Return [X, Y] of the center of cell containing provided text 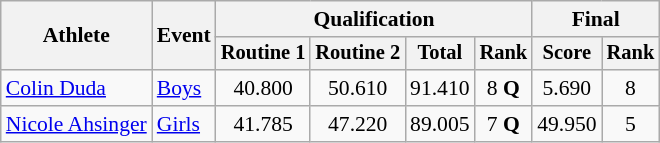
Event [184, 36]
8 Q [504, 88]
49.950 [566, 124]
Nicole Ahsinger [76, 124]
Girls [184, 124]
5 [631, 124]
Score [566, 54]
Routine 1 [264, 54]
40.800 [264, 88]
Boys [184, 88]
Athlete [76, 36]
91.410 [440, 88]
Colin Duda [76, 88]
Total [440, 54]
5.690 [566, 88]
Qualification [374, 19]
50.610 [358, 88]
89.005 [440, 124]
41.785 [264, 124]
7 Q [504, 124]
47.220 [358, 124]
Final [596, 19]
Routine 2 [358, 54]
8 [631, 88]
